Extract the [x, y] coordinate from the center of the cell holding the provided text.  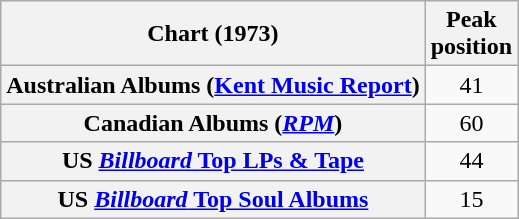
Canadian Albums (RPM) [213, 123]
15 [471, 199]
US Billboard Top Soul Albums [213, 199]
60 [471, 123]
Australian Albums (Kent Music Report) [213, 85]
44 [471, 161]
Chart (1973) [213, 34]
US Billboard Top LPs & Tape [213, 161]
41 [471, 85]
Peak position [471, 34]
